Search for the cell housing the specified text and yield its [x, y] center coordinate. 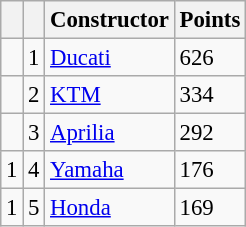
626 [210, 58]
176 [210, 170]
Honda [110, 208]
Points [210, 20]
2 [34, 95]
292 [210, 133]
Yamaha [110, 170]
334 [210, 95]
Constructor [110, 20]
3 [34, 133]
KTM [110, 95]
Aprilia [110, 133]
5 [34, 208]
Ducati [110, 58]
4 [34, 170]
169 [210, 208]
